Search for the cell housing the specified text and yield its [X, Y] center coordinate. 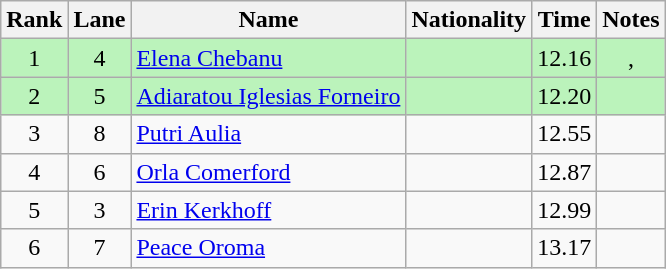
Lane [100, 20]
1 [34, 58]
2 [34, 96]
Rank [34, 20]
Erin Kerkhoff [268, 210]
Orla Comerford [268, 172]
12.55 [564, 134]
7 [100, 248]
Peace Oroma [268, 248]
13.17 [564, 248]
Putri Aulia [268, 134]
12.16 [564, 58]
, [631, 58]
12.87 [564, 172]
Nationality [469, 20]
Adiaratou Iglesias Forneiro [268, 96]
Time [564, 20]
8 [100, 134]
Name [268, 20]
Notes [631, 20]
12.20 [564, 96]
Elena Chebanu [268, 58]
12.99 [564, 210]
